Detect which cell encompasses the target text, then output its [x, y] center coordinate. 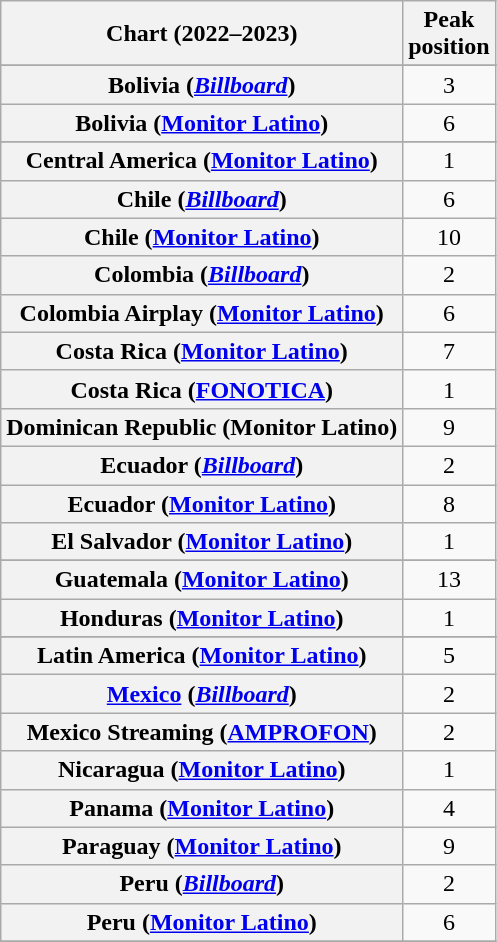
Honduras (Monitor Latino) [202, 618]
Ecuador (Monitor Latino) [202, 503]
Central America (Monitor Latino) [202, 161]
Colombia Airplay (Monitor Latino) [202, 313]
Mexico Streaming (AMPROFON) [202, 732]
El Salvador (Monitor Latino) [202, 542]
Bolivia (Monitor Latino) [202, 123]
Panama (Monitor Latino) [202, 808]
8 [449, 503]
Bolivia (Billboard) [202, 85]
Paraguay (Monitor Latino) [202, 846]
Guatemala (Monitor Latino) [202, 580]
3 [449, 85]
Peru (Monitor Latino) [202, 922]
Dominican Republic (Monitor Latino) [202, 427]
Mexico (Billboard) [202, 694]
Costa Rica (Monitor Latino) [202, 351]
Nicaragua (Monitor Latino) [202, 770]
Costa Rica (FONOTICA) [202, 389]
Ecuador (Billboard) [202, 465]
13 [449, 580]
4 [449, 808]
Latin America (Monitor Latino) [202, 656]
Peakposition [449, 34]
Colombia (Billboard) [202, 275]
Chile (Monitor Latino) [202, 237]
Chart (2022–2023) [202, 34]
5 [449, 656]
7 [449, 351]
Peru (Billboard) [202, 884]
10 [449, 237]
Chile (Billboard) [202, 199]
